Extract the [x, y] coordinate from the center of the cell holding the provided text.  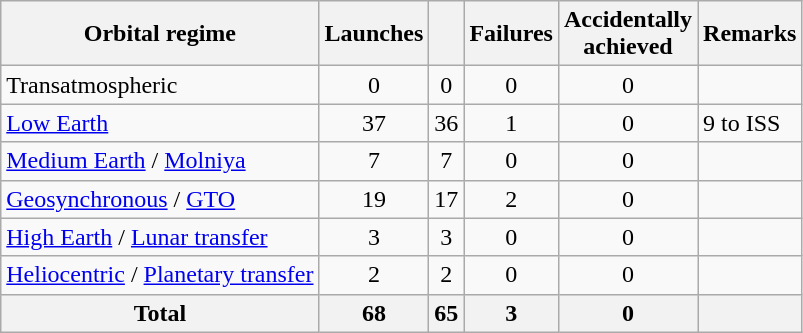
Accidentallyachieved [628, 34]
Heliocentric / Planetary transfer [160, 275]
Medium Earth / Molniya [160, 161]
17 [446, 199]
19 [374, 199]
Geosynchronous / GTO [160, 199]
Remarks [750, 34]
36 [446, 123]
68 [374, 313]
9 to ISS [750, 123]
Launches [374, 34]
65 [446, 313]
Transatmospheric [160, 85]
37 [374, 123]
Low Earth [160, 123]
Total [160, 313]
Failures [512, 34]
1 [512, 123]
High Earth / Lunar transfer [160, 237]
Orbital regime [160, 34]
